Pinpoint the cell where the given text exists, returning its [x, y] midpoint coordinate. 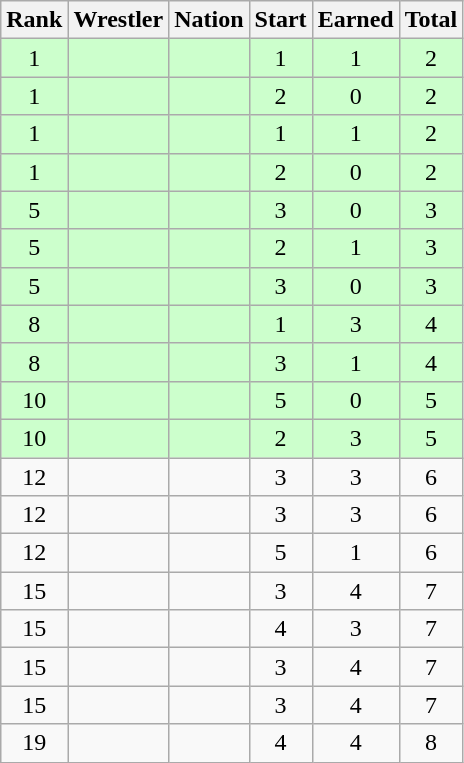
Rank [34, 20]
Start [280, 20]
Total [431, 20]
Wrestler [118, 20]
Nation [209, 20]
Earned [356, 20]
19 [34, 743]
